Return the (x, y) coordinate for the center point of the cell that contains the specified text.  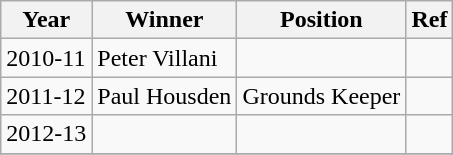
Peter Villani (164, 58)
Year (46, 20)
Position (322, 20)
Grounds Keeper (322, 96)
Paul Housden (164, 96)
Winner (164, 20)
2011-12 (46, 96)
Ref (430, 20)
2012-13 (46, 134)
2010-11 (46, 58)
